Find where the given text appears and provide that cell's center as [x, y] coordinate. 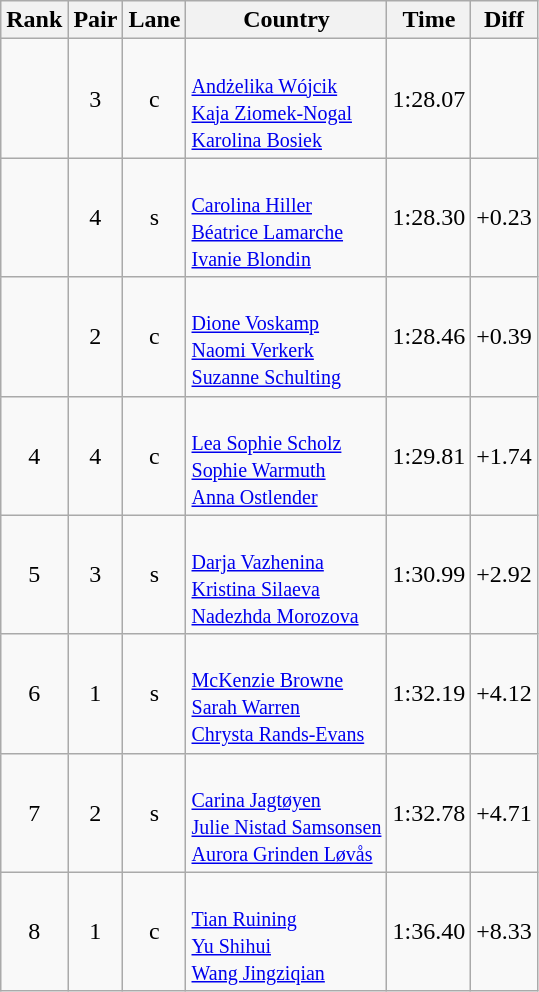
+0.39 [504, 336]
1:28.46 [429, 336]
Country [286, 20]
Andżelika WójcikKaja Ziomek-NogalKarolina Bosiek [286, 98]
1:30.99 [429, 574]
1:28.07 [429, 98]
Rank [34, 20]
McKenzie BrowneSarah WarrenChrysta Rands-Evans [286, 694]
Lea Sophie ScholzSophie WarmuthAnna Ostlender [286, 456]
8 [34, 932]
6 [34, 694]
Carina JagtøyenJulie Nistad SamsonsenAurora Grinden Løvås [286, 812]
Lane [154, 20]
+2.92 [504, 574]
+1.74 [504, 456]
+4.12 [504, 694]
Diff [504, 20]
Carolina HillerBéatrice LamarcheIvanie Blondin [286, 218]
+8.33 [504, 932]
1:29.81 [429, 456]
Tian RuiningYu ShihuiWang Jingziqian [286, 932]
Dione VoskampNaomi VerkerkSuzanne Schulting [286, 336]
1:32.78 [429, 812]
Pair [96, 20]
+0.23 [504, 218]
+4.71 [504, 812]
1:32.19 [429, 694]
7 [34, 812]
Time [429, 20]
1:36.40 [429, 932]
Darja VazheninaKristina SilaevaNadezhda Morozova [286, 574]
5 [34, 574]
1:28.30 [429, 218]
